From the cell containing the given text, extract its center point as [x, y] coordinate. 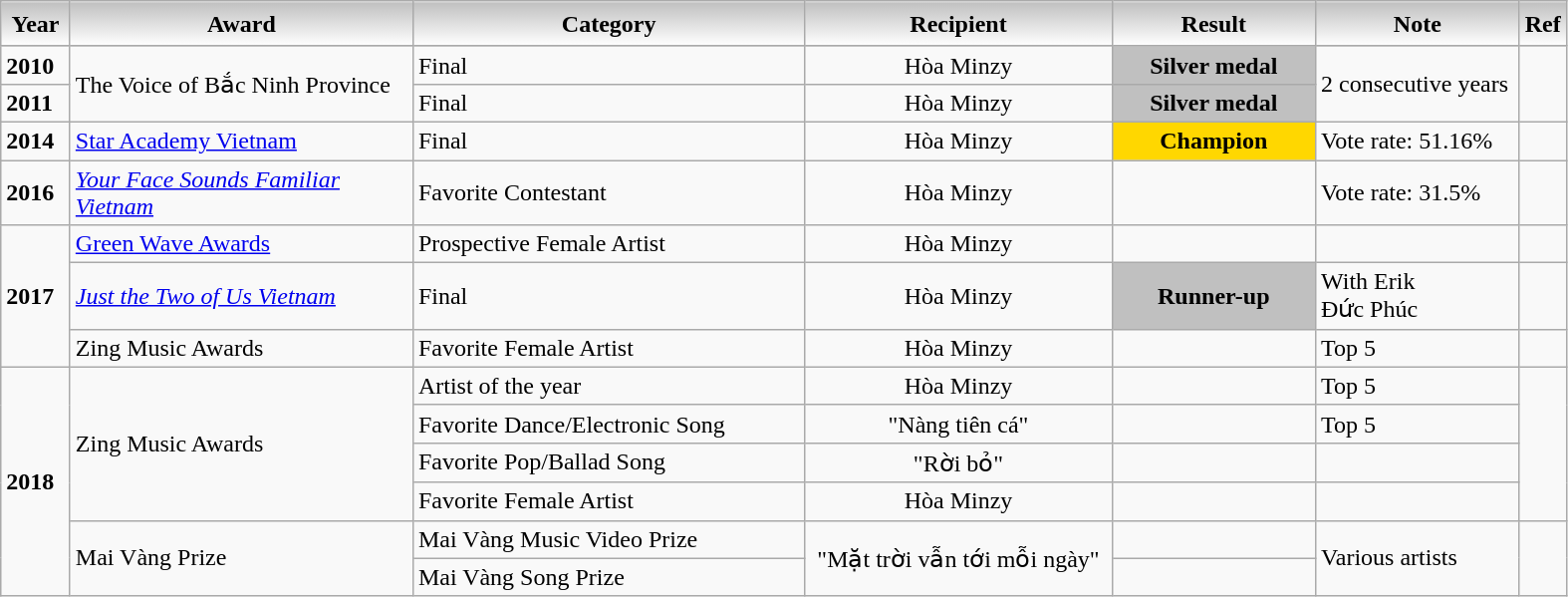
Green Wave Awards [241, 244]
Mai Vàng Song Prize [609, 577]
With ErikĐức Phúc [1419, 297]
Ref [1542, 24]
2016 [36, 191]
Result [1213, 24]
"Nàng tiên cá" [958, 424]
Star Academy Vietnam [241, 141]
Runner-up [1213, 297]
Vote rate: 31.5% [1419, 191]
Category [609, 24]
2018 [36, 481]
Year [36, 24]
The Voice of Bắc Ninh Province [241, 84]
Champion [1213, 141]
Artist of the year [609, 386]
Award [241, 24]
Mai Vàng Prize [241, 558]
2011 [36, 103]
Just the Two of Us Vietnam [241, 297]
Prospective Female Artist [609, 244]
2017 [36, 297]
2010 [36, 65]
Favorite Pop/Ballad Song [609, 462]
Recipient [958, 24]
Favorite Contestant [609, 191]
Vote rate: 51.16% [1419, 141]
"Mặt trời vẫn tới mỗi ngày" [958, 558]
Favorite Dance/Electronic Song [609, 424]
Mai Vàng Music Video Prize [609, 539]
Your Face Sounds Familiar Vietnam [241, 191]
2 consecutive years [1419, 84]
Note [1419, 24]
Various artists [1419, 558]
2014 [36, 141]
"Rời bỏ" [958, 462]
